Return (x, y) of the center of cell containing provided text 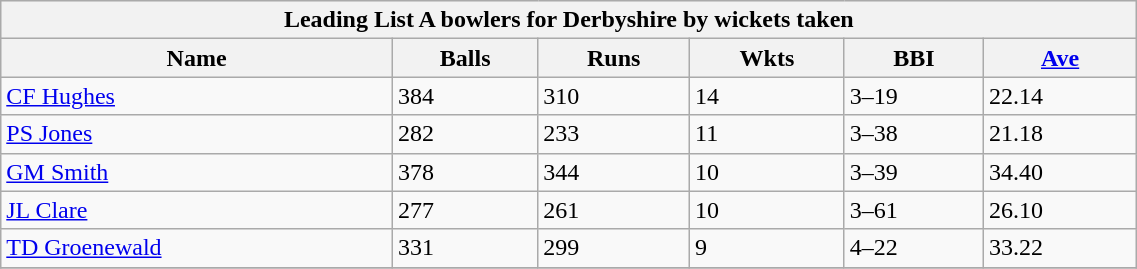
9 (768, 248)
34.40 (1060, 172)
331 (464, 248)
384 (464, 96)
CF Hughes (197, 96)
14 (768, 96)
3–61 (914, 210)
3–38 (914, 134)
310 (614, 96)
JL Clare (197, 210)
26.10 (1060, 210)
Name (197, 58)
22.14 (1060, 96)
33.22 (1060, 248)
BBI (914, 58)
233 (614, 134)
GM Smith (197, 172)
11 (768, 134)
Ave (1060, 58)
21.18 (1060, 134)
344 (614, 172)
Runs (614, 58)
299 (614, 248)
3–19 (914, 96)
378 (464, 172)
261 (614, 210)
4–22 (914, 248)
Leading List A bowlers for Derbyshire by wickets taken (569, 20)
3–39 (914, 172)
Wkts (768, 58)
PS Jones (197, 134)
282 (464, 134)
TD Groenewald (197, 248)
Balls (464, 58)
277 (464, 210)
